Detect which cell encompasses the target text, then output its [x, y] center coordinate. 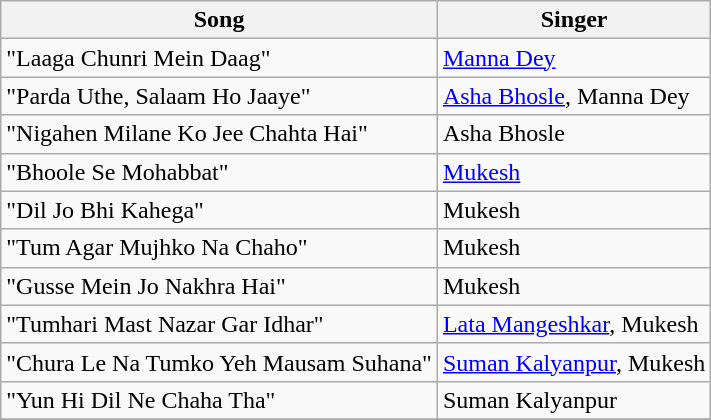
Manna Dey [574, 58]
Lata Mangeshkar, Mukesh [574, 324]
"Dil Jo Bhi Kahega" [220, 210]
"Tum Agar Mujhko Na Chaho" [220, 248]
Suman Kalyanpur, Mukesh [574, 362]
"Chura Le Na Tumko Yeh Mausam Suhana" [220, 362]
Song [220, 20]
"Tumhari Mast Nazar Gar Idhar" [220, 324]
"Gusse Mein Jo Nakhra Hai" [220, 286]
Asha Bhosle [574, 134]
Suman Kalyanpur [574, 400]
"Nigahen Milane Ko Jee Chahta Hai" [220, 134]
Singer [574, 20]
"Laaga Chunri Mein Daag" [220, 58]
"Yun Hi Dil Ne Chaha Tha" [220, 400]
"Bhoole Se Mohabbat" [220, 172]
"Parda Uthe, Salaam Ho Jaaye" [220, 96]
Asha Bhosle, Manna Dey [574, 96]
